Locate the cell with the specified text and output its [X, Y] center coordinate. 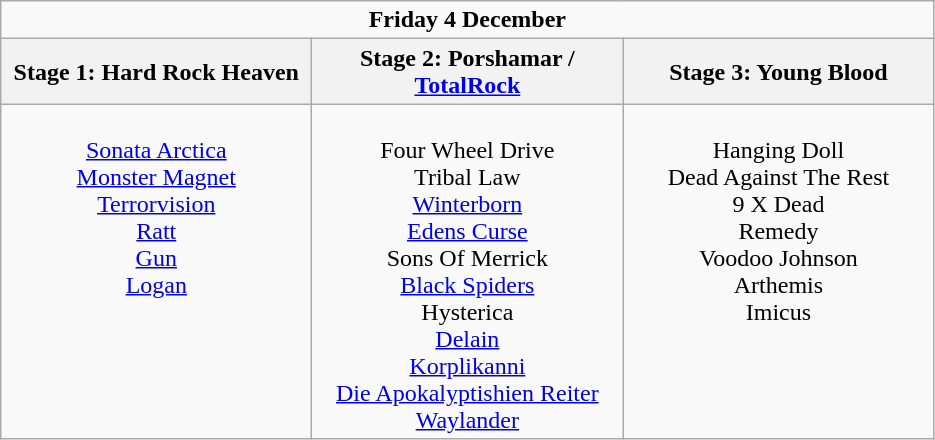
Stage 2: Porshamar / TotalRock [468, 72]
Stage 3: Young Blood [778, 72]
Stage 1: Hard Rock Heaven [156, 72]
Hanging Doll Dead Against The Rest 9 X Dead Remedy Voodoo Johnson Arthemis Imicus [778, 272]
Four Wheel Drive Tribal Law Winterborn Edens Curse Sons Of Merrick Black Spiders Hysterica Delain Korplikanni Die Apokalyptishien Reiter Waylander [468, 272]
Friday 4 December [468, 20]
Sonata Arctica Monster Magnet Terrorvision Ratt Gun Logan [156, 272]
